Find where the given text appears and provide that cell's center as (x, y) coordinate. 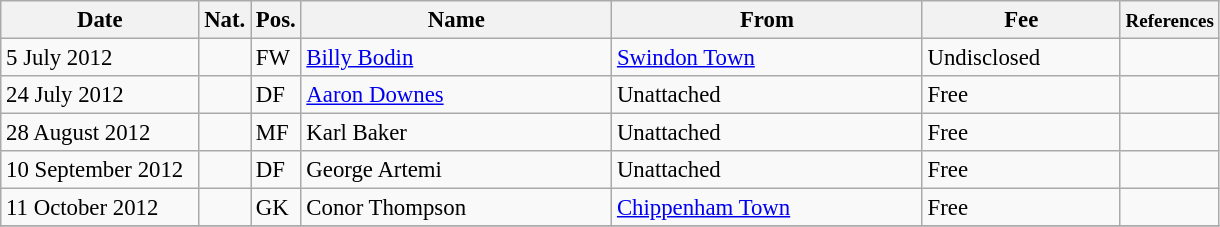
FW (276, 58)
Nat. (225, 20)
Fee (1021, 20)
Chippenham Town (768, 208)
MF (276, 133)
Conor Thompson (456, 208)
References (1170, 20)
Pos. (276, 20)
GK (276, 208)
Karl Baker (456, 133)
11 October 2012 (100, 208)
Name (456, 20)
Undisclosed (1021, 58)
10 September 2012 (100, 170)
5 July 2012 (100, 58)
Date (100, 20)
George Artemi (456, 170)
From (768, 20)
Aaron Downes (456, 95)
28 August 2012 (100, 133)
24 July 2012 (100, 95)
Swindon Town (768, 58)
Billy Bodin (456, 58)
